For the text-containing cell, return its midpoint in [x, y] coordinate format. 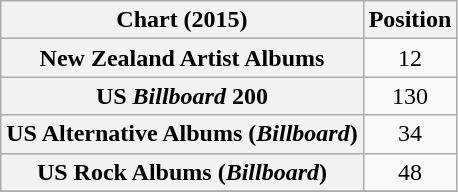
12 [410, 58]
130 [410, 96]
34 [410, 134]
Position [410, 20]
US Rock Albums (Billboard) [182, 172]
US Billboard 200 [182, 96]
Chart (2015) [182, 20]
New Zealand Artist Albums [182, 58]
48 [410, 172]
US Alternative Albums (Billboard) [182, 134]
